Locate the cell with the specified text and output its (x, y) center coordinate. 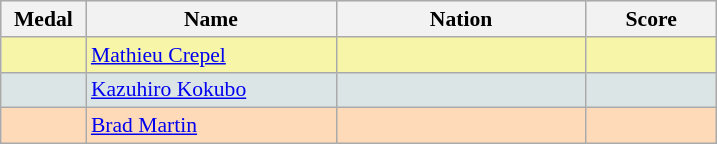
Kazuhiro Kokubo (211, 90)
Medal (44, 19)
Nation (461, 19)
Name (211, 19)
Mathieu Crepel (211, 55)
Score (651, 19)
Brad Martin (211, 126)
